Return the (x, y) coordinate for the center point of the cell that contains the specified text.  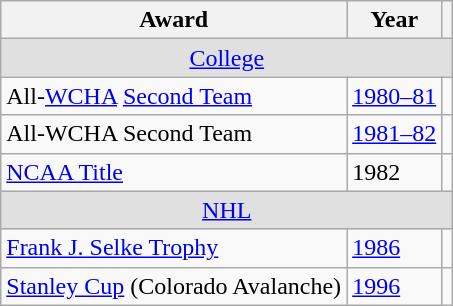
NHL (227, 210)
1982 (394, 172)
College (227, 58)
1986 (394, 248)
Frank J. Selke Trophy (174, 248)
1996 (394, 286)
1980–81 (394, 96)
Stanley Cup (Colorado Avalanche) (174, 286)
NCAA Title (174, 172)
Award (174, 20)
Year (394, 20)
1981–82 (394, 134)
